Return the (X, Y) coordinate for the center point of the cell that contains the specified text.  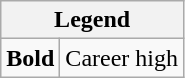
Legend (92, 20)
Bold (30, 58)
Career high (122, 58)
